Pinpoint the cell where the given text exists, returning its [x, y] midpoint coordinate. 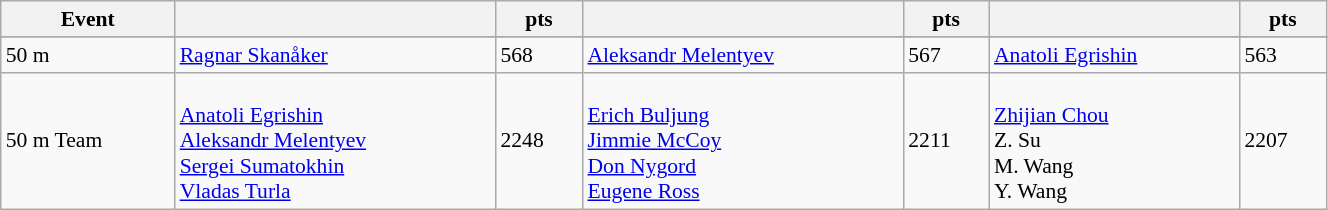
Zhijian ChouZ. SuM. WangY. Wang [1114, 141]
567 [946, 55]
Anatoli Egrishin [1114, 55]
Erich BuljungJimmie McCoyDon NygordEugene Ross [742, 141]
2248 [538, 141]
Event [88, 19]
2207 [1282, 141]
563 [1282, 55]
568 [538, 55]
50 m [88, 55]
Aleksandr Melentyev [742, 55]
2211 [946, 141]
Ragnar Skanåker [336, 55]
Anatoli EgrishinAleksandr MelentyevSergei SumatokhinVladas Turla [336, 141]
50 m Team [88, 141]
